Return [x, y] of the center of cell containing provided text 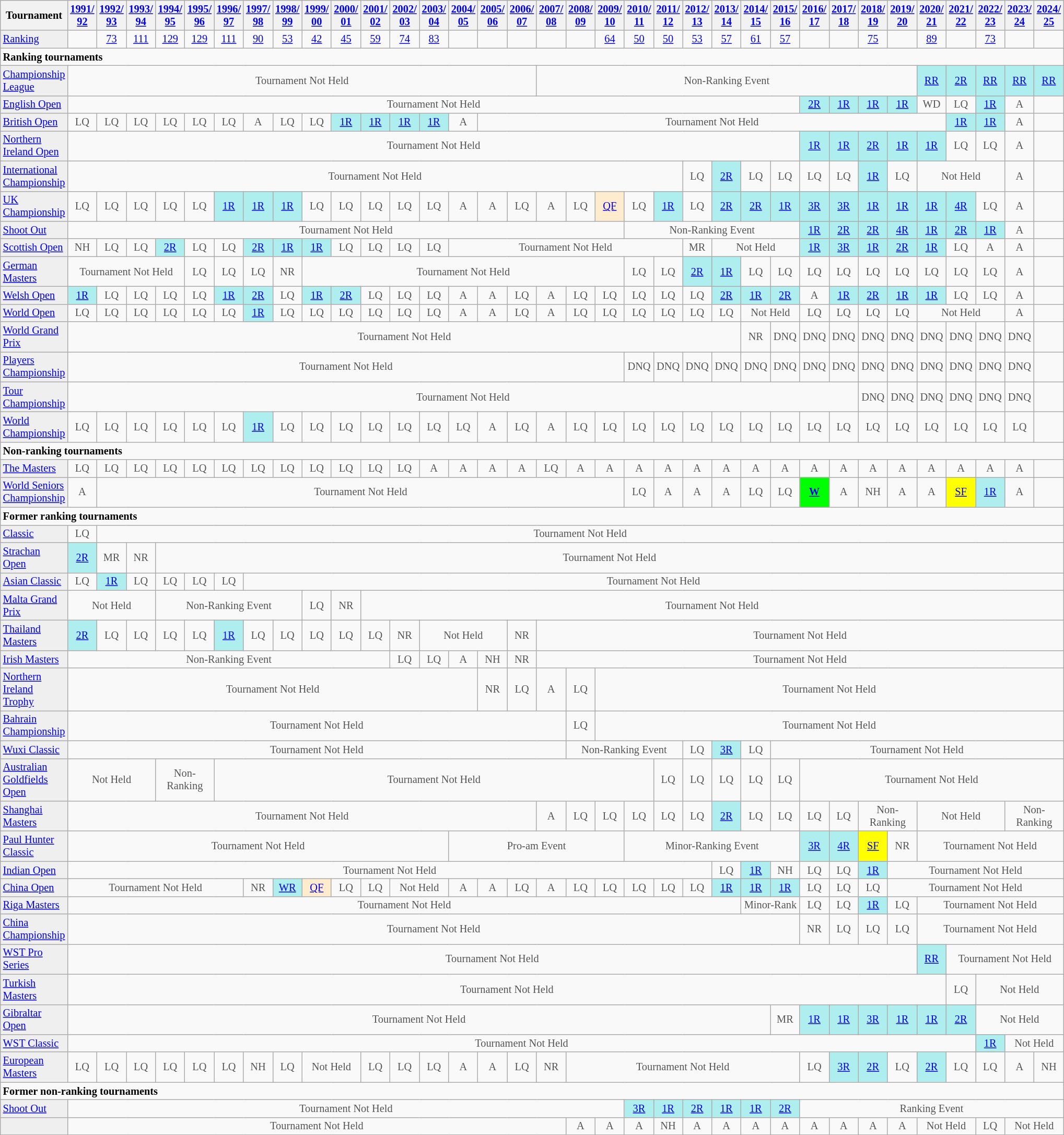
Minor-Ranking Event [712, 846]
1999/00 [317, 15]
2024/25 [1049, 15]
1994/95 [170, 15]
Former ranking tournaments [532, 516]
2023/24 [1020, 15]
2002/03 [405, 15]
2020/21 [931, 15]
2010/11 [639, 15]
2018/19 [873, 15]
WST Classic [34, 1043]
45 [346, 39]
World Open [34, 313]
Non-ranking tournaments [532, 451]
The Masters [34, 469]
42 [317, 39]
Wuxi Classic [34, 750]
1997/98 [258, 15]
China Open [34, 887]
1996/97 [229, 15]
61 [756, 39]
Welsh Open [34, 295]
2015/16 [785, 15]
Paul Hunter Classic [34, 846]
British Open [34, 122]
World Championship [34, 427]
W [814, 492]
Irish Masters [34, 659]
Minor-Rank [770, 905]
2013/14 [727, 15]
90 [258, 39]
Scottish Open [34, 248]
2007/08 [551, 15]
2009/10 [610, 15]
1992/93 [111, 15]
1995/96 [200, 15]
Players Championship [34, 367]
2006/07 [522, 15]
59 [375, 39]
2001/02 [375, 15]
Australian Goldfields Open [34, 780]
89 [931, 39]
2011/12 [669, 15]
WR [287, 887]
64 [610, 39]
2012/13 [697, 15]
2019/20 [902, 15]
Riga Masters [34, 905]
Championship League [34, 80]
2014/15 [756, 15]
Northern Ireland Open [34, 146]
Indian Open [34, 870]
China Championship [34, 929]
Gibraltar Open [34, 1020]
1998/99 [287, 15]
Ranking [34, 39]
Malta Grand Prix [34, 605]
Tournament [34, 15]
2003/04 [434, 15]
WD [931, 104]
2017/18 [844, 15]
English Open [34, 104]
Turkish Masters [34, 989]
Bahrain Championship [34, 726]
Asian Classic [34, 581]
2004/05 [463, 15]
Tour Championship [34, 397]
2005/06 [493, 15]
Former non-ranking tournaments [532, 1091]
1993/94 [141, 15]
2000/01 [346, 15]
75 [873, 39]
World Seniors Championship [34, 492]
German Masters [34, 272]
83 [434, 39]
European Masters [34, 1067]
2021/22 [961, 15]
1991/92 [82, 15]
Classic [34, 534]
Strachan Open [34, 557]
74 [405, 39]
Thailand Masters [34, 635]
2016/17 [814, 15]
World Grand Prix [34, 337]
Shanghai Masters [34, 816]
WST Pro Series [34, 959]
International Championship [34, 176]
Northern Ireland Trophy [34, 689]
Ranking Event [932, 1108]
Ranking tournaments [532, 57]
UK Championship [34, 206]
Pro-am Event [537, 846]
2022/23 [990, 15]
2008/09 [580, 15]
